Return the (x, y) coordinate for the center point of the cell that contains the specified text.  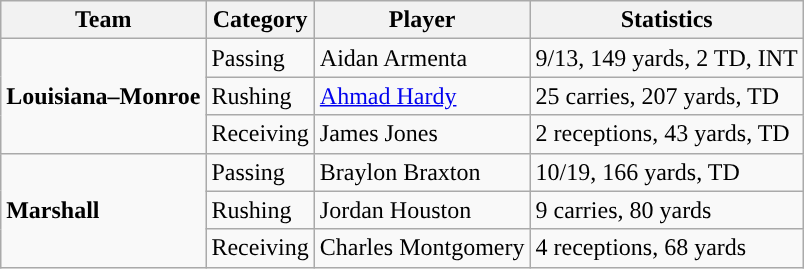
Ahmad Hardy (422, 96)
25 carries, 207 yards, TD (666, 96)
Category (260, 20)
2 receptions, 43 yards, TD (666, 134)
9/13, 149 yards, 2 TD, INT (666, 58)
10/19, 166 yards, TD (666, 172)
Player (422, 20)
Jordan Houston (422, 210)
Marshall (104, 210)
James Jones (422, 134)
Charles Montgomery (422, 248)
Aidan Armenta (422, 58)
9 carries, 80 yards (666, 210)
4 receptions, 68 yards (666, 248)
Team (104, 20)
Louisiana–Monroe (104, 96)
Statistics (666, 20)
Braylon Braxton (422, 172)
